Pinpoint the cell where the given text exists, returning its [X, Y] midpoint coordinate. 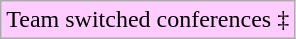
Team switched conferences ‡ [148, 20]
